Identify which cell holds the provided text, then report its (X, Y) central coordinate. 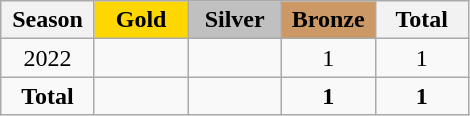
Bronze (328, 20)
2022 (48, 58)
Season (48, 20)
Gold (141, 20)
Silver (235, 20)
